Extract the (x, y) coordinate from the center of the cell holding the provided text.  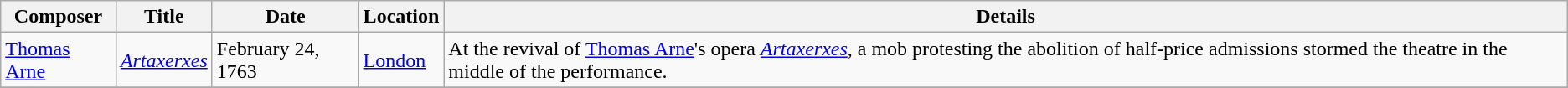
Date (285, 17)
Details (1005, 17)
London (401, 60)
Thomas Arne (59, 60)
Title (164, 17)
Composer (59, 17)
February 24, 1763 (285, 60)
Artaxerxes (164, 60)
Location (401, 17)
